Identify which cell holds the provided text, then report its (X, Y) central coordinate. 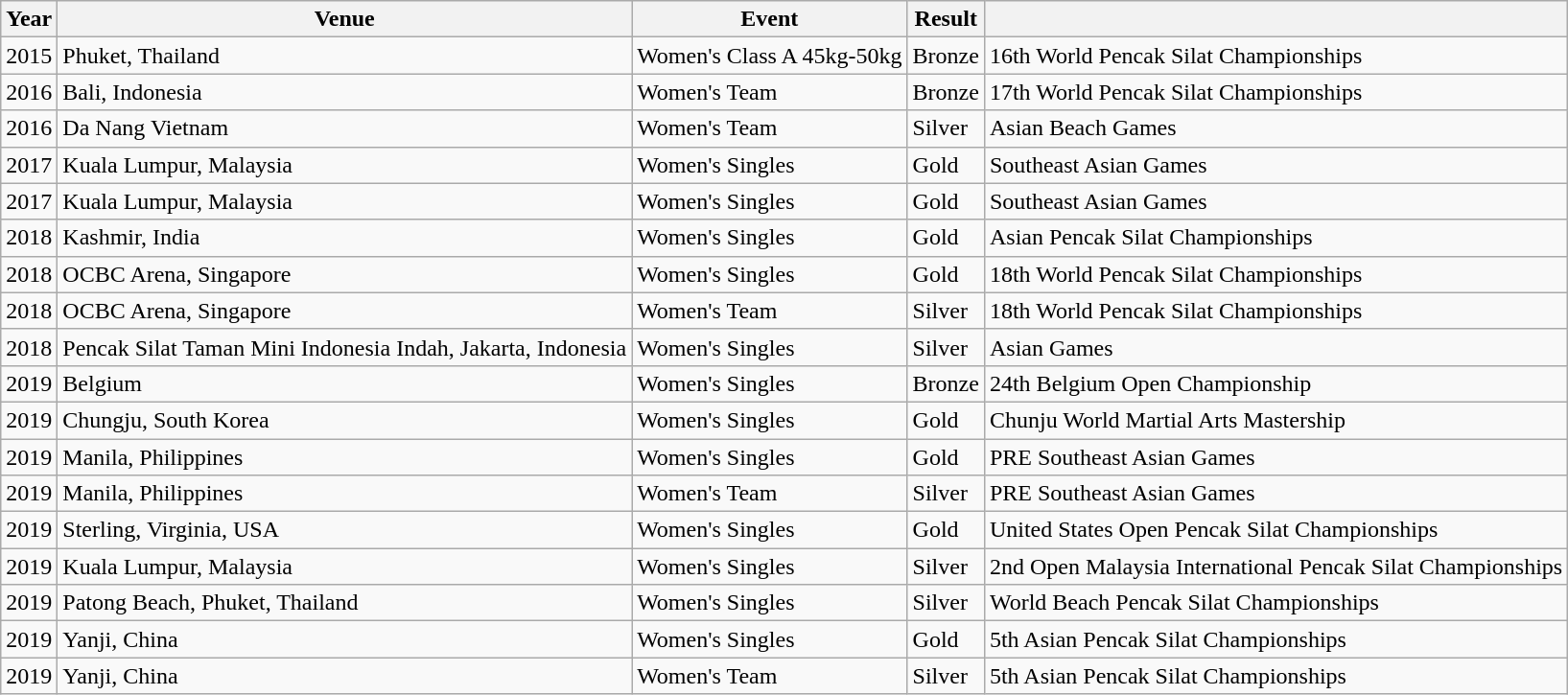
United States Open Pencak Silat Championships (1275, 530)
Bali, Indonesia (345, 92)
2nd Open Malaysia International Pencak Silat Championships (1275, 567)
Year (29, 19)
2015 (29, 56)
World Beach Pencak Silat Championships (1275, 603)
Da Nang Vietnam (345, 128)
Asian Games (1275, 347)
Chunju World Martial Arts Mastership (1275, 420)
Women's Class A 45kg-50kg (769, 56)
Belgium (345, 383)
16th World Pencak Silat Championships (1275, 56)
Venue (345, 19)
24th Belgium Open Championship (1275, 383)
Pencak Silat Taman Mini Indonesia Indah, Jakarta, Indonesia (345, 347)
Chungju, South Korea (345, 420)
17th World Pencak Silat Championships (1275, 92)
Result (946, 19)
Patong Beach, Phuket, Thailand (345, 603)
Phuket, Thailand (345, 56)
Asian Beach Games (1275, 128)
Asian Pencak Silat Championships (1275, 238)
Sterling, Virginia, USA (345, 530)
Event (769, 19)
Kashmir, India (345, 238)
